Return the [X, Y] coordinate for the center point of the cell that contains the specified text.  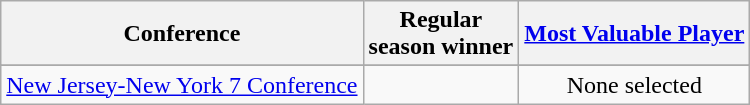
Most Valuable Player [634, 34]
Regular season winner [441, 34]
Conference [182, 34]
New Jersey-New York 7 Conference [182, 85]
None selected [634, 85]
